Find where the given text appears and provide that cell's center as [x, y] coordinate. 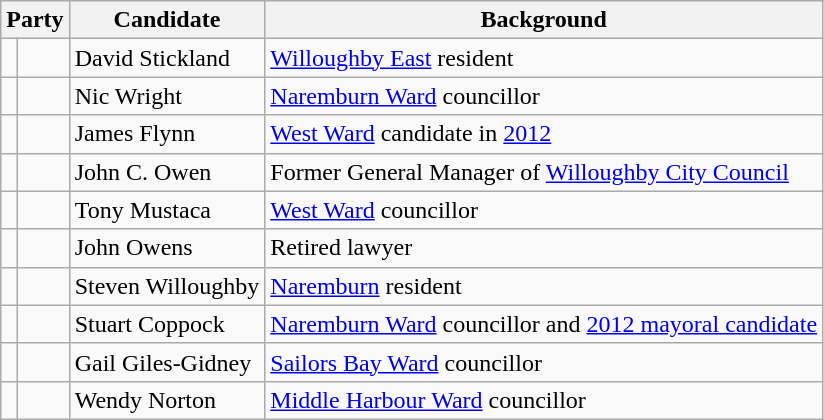
Nic Wright [167, 96]
Background [544, 20]
West Ward candidate in 2012 [544, 134]
Sailors Bay Ward councillor [544, 362]
James Flynn [167, 134]
Retired lawyer [544, 248]
Wendy Norton [167, 400]
Tony Mustaca [167, 210]
Gail Giles-Gidney [167, 362]
John Owens [167, 248]
Former General Manager of Willoughby City Council [544, 172]
John C. Owen [167, 172]
Middle Harbour Ward councillor [544, 400]
Naremburn resident [544, 286]
Candidate [167, 20]
Naremburn Ward councillor [544, 96]
Willoughby East resident [544, 58]
Naremburn Ward councillor and 2012 mayoral candidate [544, 324]
David Stickland [167, 58]
West Ward councillor [544, 210]
Steven Willoughby [167, 286]
Stuart Coppock [167, 324]
Party [35, 20]
